Search for the cell housing the specified text and yield its (X, Y) center coordinate. 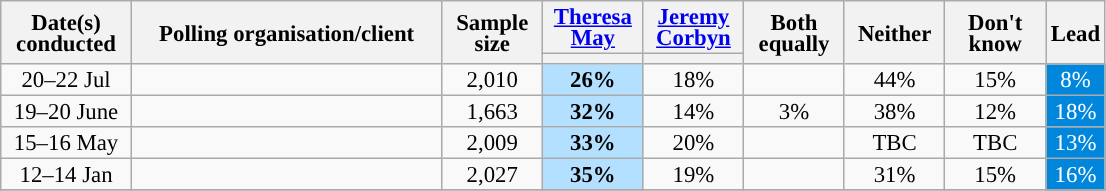
12% (996, 112)
33% (594, 143)
2,010 (492, 80)
Both equally (794, 32)
32% (594, 112)
Neither (894, 32)
1,663 (492, 112)
Sample size (492, 32)
Jeremy Corbyn (694, 28)
2,009 (492, 143)
44% (894, 80)
Don't know (996, 32)
35% (594, 175)
20–22 Jul (66, 80)
3% (794, 112)
12–14 Jan (66, 175)
Polling organisation/client (286, 32)
Lead (1076, 32)
14% (694, 112)
8% (1076, 80)
2,027 (492, 175)
31% (894, 175)
16% (1076, 175)
20% (694, 143)
Theresa May (594, 28)
26% (594, 80)
15–16 May (66, 143)
Date(s)conducted (66, 32)
13% (1076, 143)
19–20 June (66, 112)
19% (694, 175)
38% (894, 112)
